Find where the given text appears and provide that cell's center as [X, Y] coordinate. 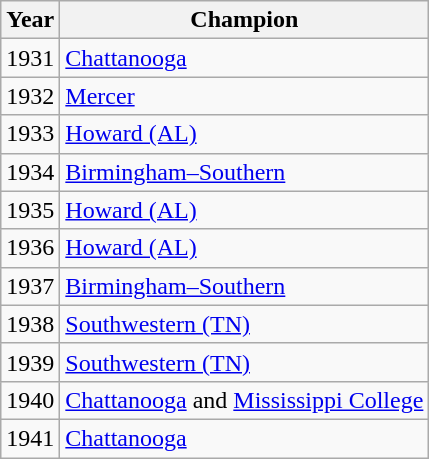
1931 [30, 58]
Mercer [244, 96]
1939 [30, 362]
Year [30, 20]
1932 [30, 96]
1934 [30, 172]
1938 [30, 324]
1935 [30, 210]
1940 [30, 400]
1937 [30, 286]
Chattanooga and Mississippi College [244, 400]
1941 [30, 438]
Champion [244, 20]
1936 [30, 248]
1933 [30, 134]
